For the text-containing cell, return its midpoint in (X, Y) coordinate format. 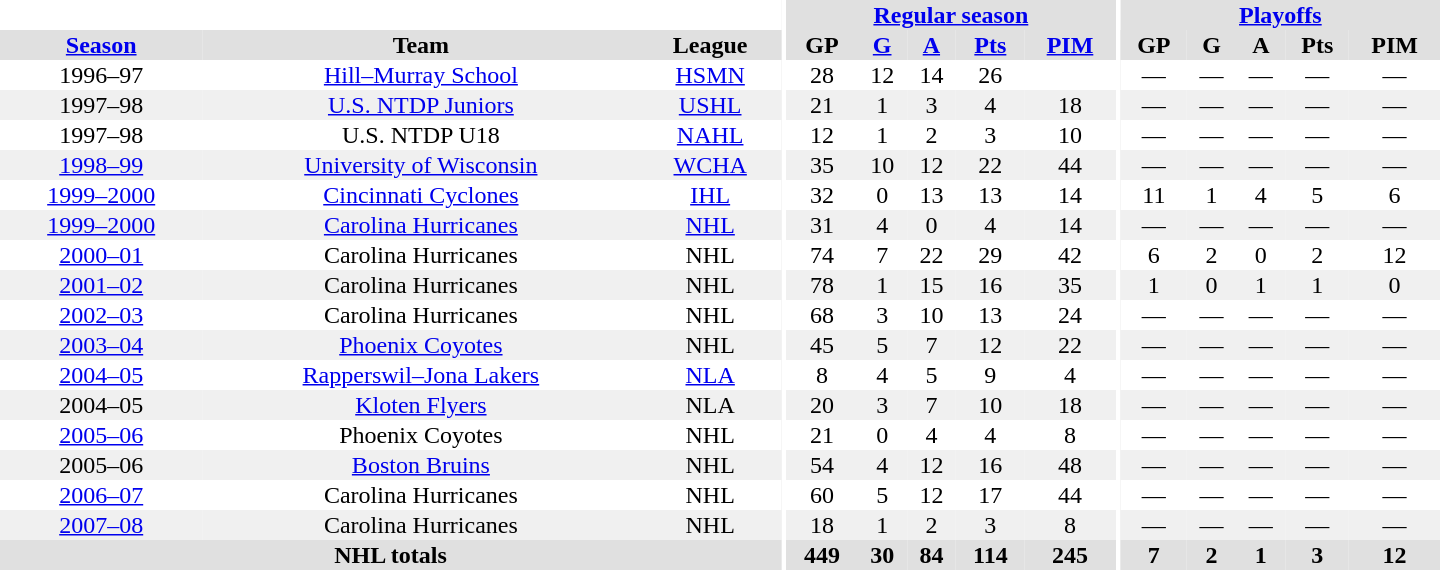
2006–07 (101, 495)
26 (990, 75)
84 (932, 555)
University of Wisconsin (420, 165)
20 (822, 405)
74 (822, 255)
17 (990, 495)
32 (822, 195)
78 (822, 285)
NHL totals (390, 555)
68 (822, 315)
IHL (710, 195)
2001–02 (101, 285)
League (710, 45)
Regular season (950, 15)
2000–01 (101, 255)
24 (1070, 315)
Hill–Murray School (420, 75)
Kloten Flyers (420, 405)
Boston Bruins (420, 465)
USHL (710, 105)
48 (1070, 465)
NAHL (710, 135)
2007–08 (101, 525)
60 (822, 495)
15 (932, 285)
54 (822, 465)
31 (822, 225)
U.S. NTDP U18 (420, 135)
245 (1070, 555)
114 (990, 555)
Playoffs (1280, 15)
30 (882, 555)
Cincinnati Cyclones (420, 195)
11 (1154, 195)
WCHA (710, 165)
28 (822, 75)
Rapperswil–Jona Lakers (420, 375)
1998–99 (101, 165)
449 (822, 555)
Season (101, 45)
Team (420, 45)
HSMN (710, 75)
2003–04 (101, 345)
9 (990, 375)
2002–03 (101, 315)
29 (990, 255)
U.S. NTDP Juniors (420, 105)
1996–97 (101, 75)
45 (822, 345)
42 (1070, 255)
